Extract the (X, Y) coordinate from the center of the cell holding the provided text.  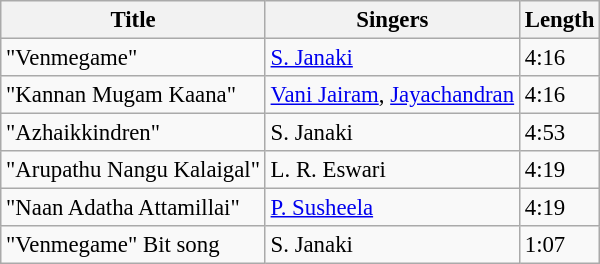
"Venmegame" Bit song (134, 245)
"Naan Adatha Attamillai" (134, 208)
1:07 (559, 245)
P. Susheela (392, 208)
"Arupathu Nangu Kalaigal" (134, 170)
"Venmegame" (134, 58)
"Azhaikkindren" (134, 133)
L. R. Eswari (392, 170)
Length (559, 20)
4:53 (559, 133)
"Kannan Mugam Kaana" (134, 95)
Title (134, 20)
Singers (392, 20)
Vani Jairam, Jayachandran (392, 95)
